Determine the (x, y) coordinate at the center of the cell enclosing the given text.  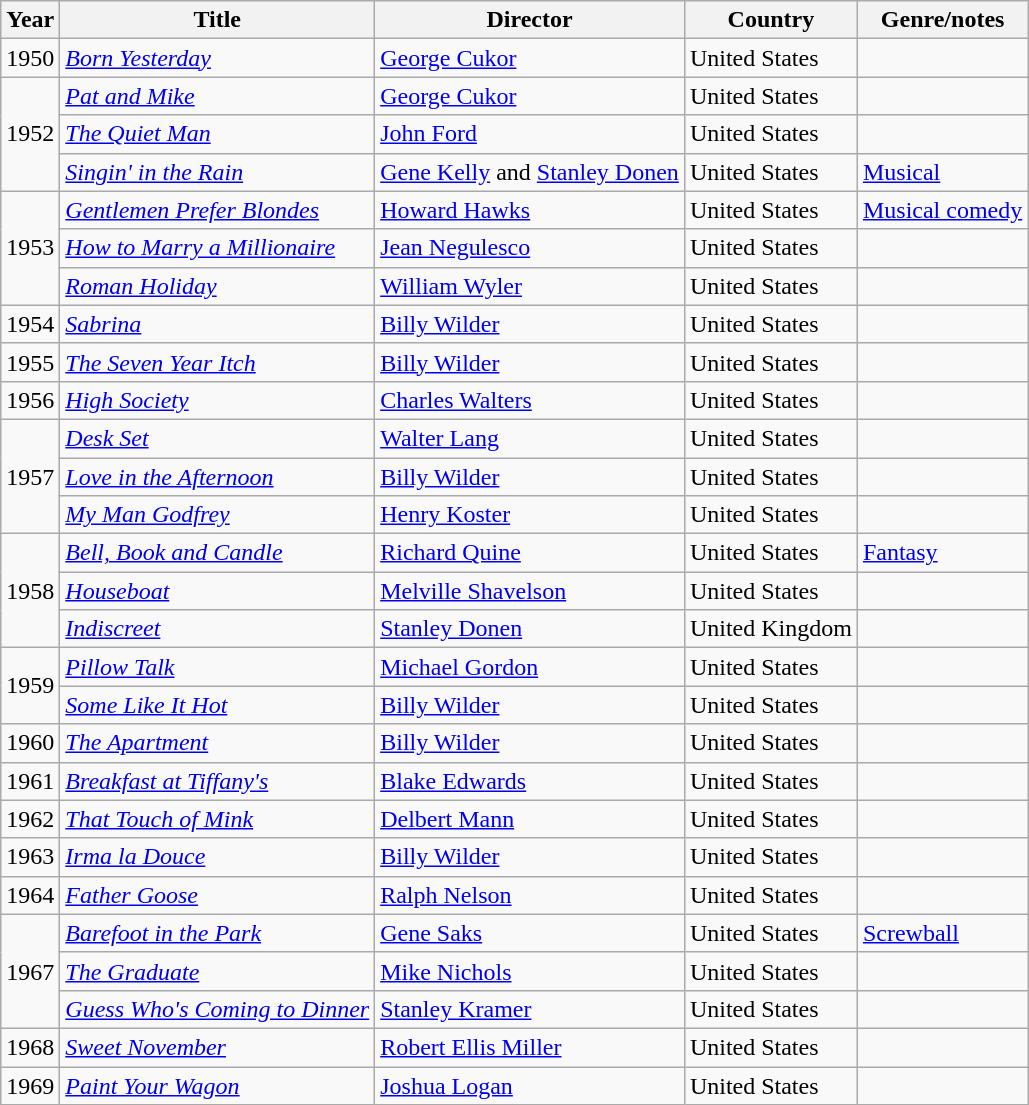
Roman Holiday (218, 286)
1968 (30, 1047)
Pat and Mike (218, 96)
1957 (30, 476)
Michael Gordon (530, 667)
United Kingdom (770, 629)
Musical (942, 172)
High Society (218, 400)
Joshua Logan (530, 1085)
Houseboat (218, 591)
1956 (30, 400)
Screwball (942, 933)
Barefoot in the Park (218, 933)
Melville Shavelson (530, 591)
William Wyler (530, 286)
Gentlemen Prefer Blondes (218, 210)
Singin' in the Rain (218, 172)
Director (530, 20)
Richard Quine (530, 553)
My Man Godfrey (218, 515)
Born Yesterday (218, 58)
Sweet November (218, 1047)
1958 (30, 591)
Blake Edwards (530, 781)
1953 (30, 248)
Father Goose (218, 895)
Breakfast at Tiffany's (218, 781)
Sabrina (218, 324)
Pillow Talk (218, 667)
Jean Negulesco (530, 248)
Charles Walters (530, 400)
1955 (30, 362)
1960 (30, 743)
Desk Set (218, 438)
1962 (30, 819)
Irma la Douce (218, 857)
Delbert Mann (530, 819)
Mike Nichols (530, 971)
Bell, Book and Candle (218, 553)
The Quiet Man (218, 134)
1959 (30, 686)
Indiscreet (218, 629)
Howard Hawks (530, 210)
Year (30, 20)
Gene Kelly and Stanley Donen (530, 172)
1969 (30, 1085)
John Ford (530, 134)
Fantasy (942, 553)
Love in the Afternoon (218, 477)
Henry Koster (530, 515)
Stanley Donen (530, 629)
1954 (30, 324)
The Apartment (218, 743)
1964 (30, 895)
Walter Lang (530, 438)
1952 (30, 134)
The Seven Year Itch (218, 362)
Title (218, 20)
Robert Ellis Miller (530, 1047)
1961 (30, 781)
Some Like It Hot (218, 705)
1963 (30, 857)
1967 (30, 971)
Paint Your Wagon (218, 1085)
1950 (30, 58)
That Touch of Mink (218, 819)
Musical comedy (942, 210)
How to Marry a Millionaire (218, 248)
The Graduate (218, 971)
Country (770, 20)
Ralph Nelson (530, 895)
Genre/notes (942, 20)
Guess Who's Coming to Dinner (218, 1009)
Gene Saks (530, 933)
Stanley Kramer (530, 1009)
